Return the (x, y) coordinate for the center point of the cell that contains the specified text.  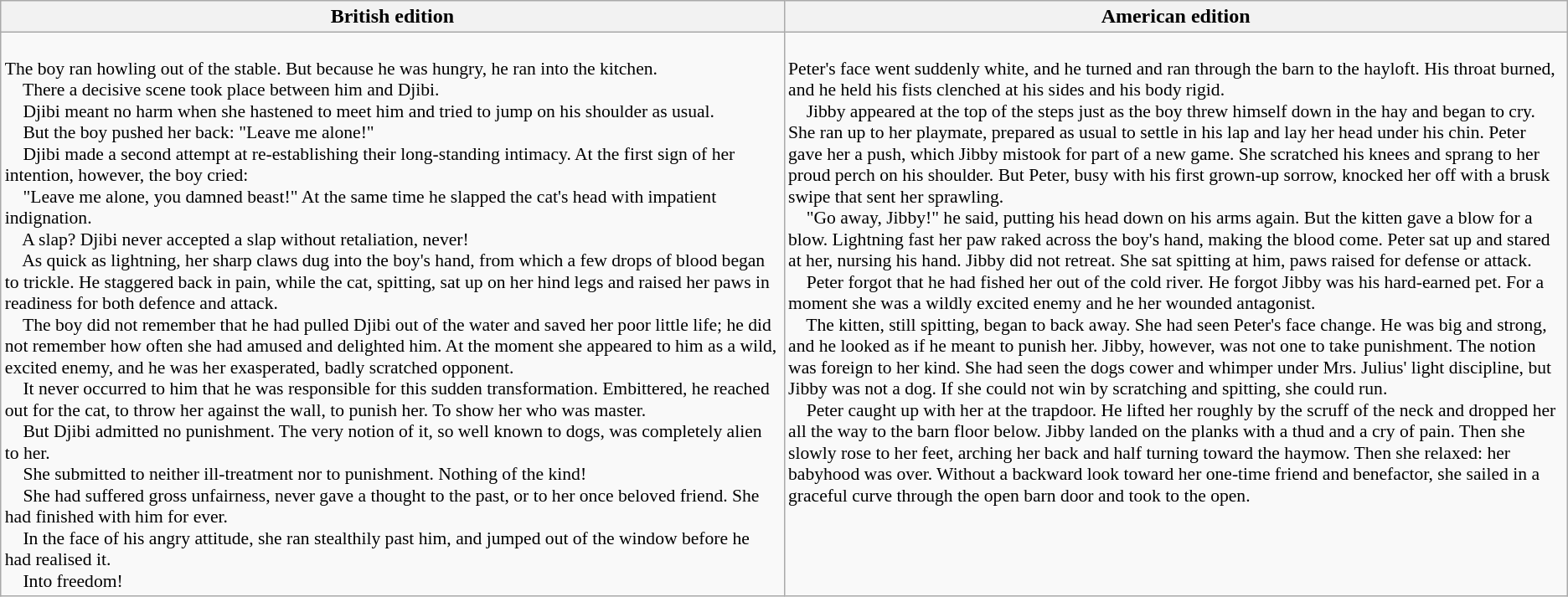
American edition (1176, 17)
British edition (392, 17)
